Search for the cell housing the specified text and yield its [X, Y] center coordinate. 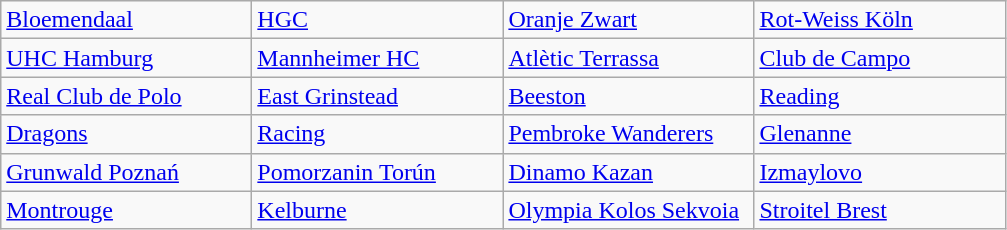
Montrouge [126, 210]
Atlètic Terrassa [628, 58]
Olympia Kolos Sekvoia [628, 210]
East Grinstead [378, 96]
Glenanne [880, 134]
HGC [378, 20]
Real Club de Polo [126, 96]
Stroitel Brest [880, 210]
Oranje Zwart [628, 20]
Dragons [126, 134]
Bloemendaal [126, 20]
Beeston [628, 96]
Mannheimer HC [378, 58]
Rot-Weiss Köln [880, 20]
Grunwald Poznań [126, 172]
Izmaylovo [880, 172]
Racing [378, 134]
Club de Campo [880, 58]
UHC Hamburg [126, 58]
Pomorzanin Torún [378, 172]
Dinamo Kazan [628, 172]
Kelburne [378, 210]
Reading [880, 96]
Pembroke Wanderers [628, 134]
